Extract the [X, Y] coordinate from the center of the cell holding the provided text.  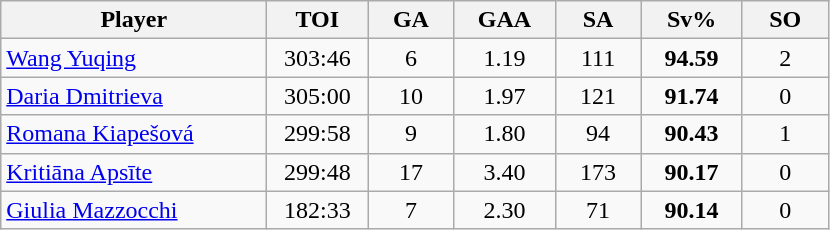
9 [411, 134]
91.74 [692, 96]
2.30 [504, 210]
90.43 [692, 134]
Giulia Mazzocchi [134, 210]
94 [598, 134]
94.59 [692, 58]
90.17 [692, 172]
7 [411, 210]
Kritiāna Apsīte [134, 172]
305:00 [318, 96]
Daria Dmitrieva [134, 96]
17 [411, 172]
10 [411, 96]
3.40 [504, 172]
173 [598, 172]
1.97 [504, 96]
TOI [318, 20]
GAA [504, 20]
90.14 [692, 210]
Sv% [692, 20]
71 [598, 210]
SO [785, 20]
SA [598, 20]
6 [411, 58]
299:58 [318, 134]
Romana Kiapešová [134, 134]
111 [598, 58]
182:33 [318, 210]
1.80 [504, 134]
303:46 [318, 58]
121 [598, 96]
Wang Yuqing [134, 58]
Player [134, 20]
299:48 [318, 172]
2 [785, 58]
GA [411, 20]
1.19 [504, 58]
1 [785, 134]
